Return the [X, Y] coordinate for the center point of the cell that contains the specified text.  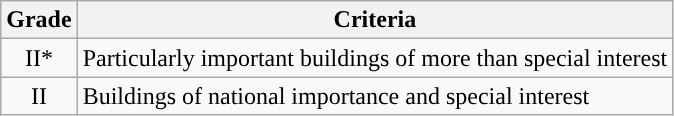
Criteria [375, 20]
Buildings of national importance and special interest [375, 96]
II [39, 96]
Grade [39, 20]
Particularly important buildings of more than special interest [375, 58]
II* [39, 58]
